Identify which cell holds the provided text, then report its (x, y) central coordinate. 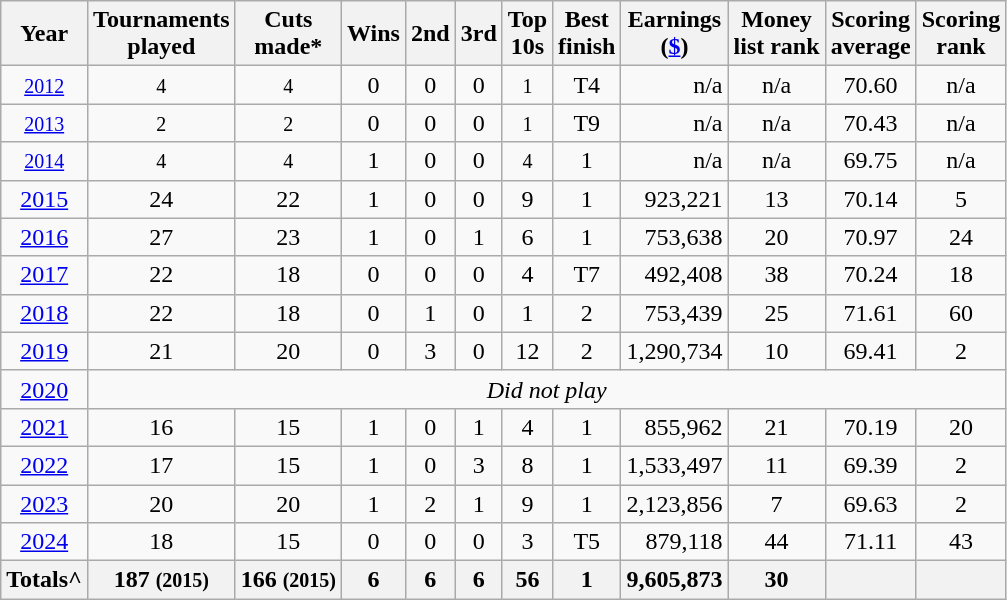
69.63 (870, 503)
23 (288, 237)
69.41 (870, 351)
2017 (44, 275)
69.75 (870, 161)
Best finish (587, 34)
70.60 (870, 85)
9,605,873 (674, 580)
60 (961, 313)
Totals^ (44, 580)
855,962 (674, 427)
Year (44, 34)
Top 10s (527, 34)
70.97 (870, 237)
2022 (44, 465)
70.19 (870, 427)
11 (776, 465)
Wins (373, 34)
2013 (44, 123)
Earnings($) (674, 34)
13 (776, 199)
7 (776, 503)
56 (527, 580)
27 (162, 237)
2021 (44, 427)
5 (961, 199)
Cuts made* (288, 34)
3rd (478, 34)
1,533,497 (674, 465)
923,221 (674, 199)
25 (776, 313)
16 (162, 427)
71.11 (870, 542)
166 (2015) (288, 580)
70.24 (870, 275)
2,123,856 (674, 503)
2012 (44, 85)
Scoring average (870, 34)
1,290,734 (674, 351)
12 (527, 351)
30 (776, 580)
70.43 (870, 123)
T7 (587, 275)
Tournaments played (162, 34)
2016 (44, 237)
10 (776, 351)
753,638 (674, 237)
753,439 (674, 313)
492,408 (674, 275)
Moneylist rank (776, 34)
Scoringrank (961, 34)
2015 (44, 199)
44 (776, 542)
69.39 (870, 465)
T5 (587, 542)
187 (2015) (162, 580)
8 (527, 465)
2nd (430, 34)
2020 (44, 389)
T9 (587, 123)
2018 (44, 313)
43 (961, 542)
71.61 (870, 313)
70.14 (870, 199)
38 (776, 275)
2023 (44, 503)
Did not play (547, 389)
T4 (587, 85)
17 (162, 465)
2014 (44, 161)
2024 (44, 542)
879,118 (674, 542)
2019 (44, 351)
